Scan for the cell matching the given text and deliver its [x, y] coordinate at center. 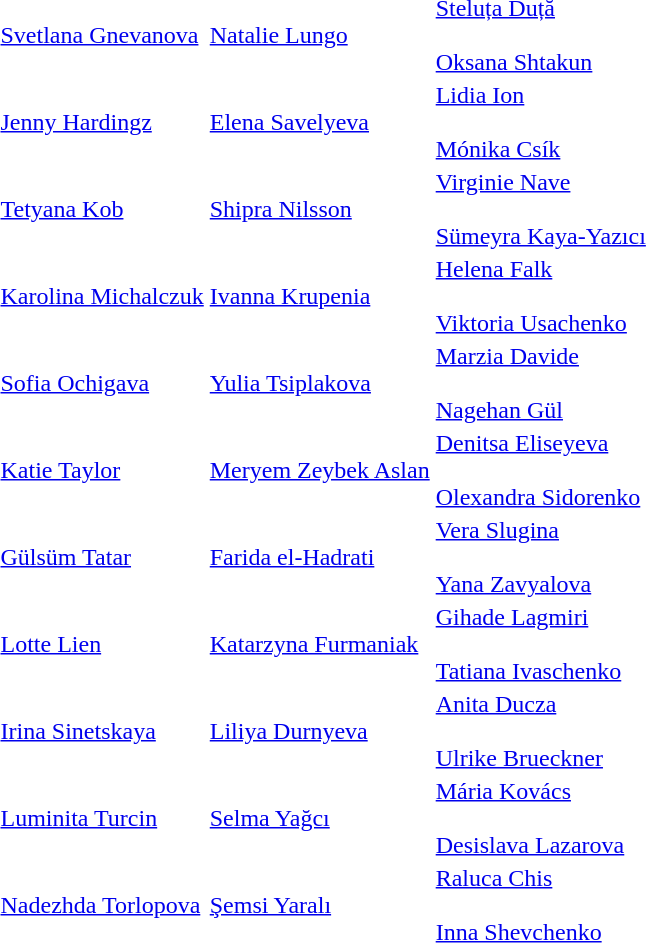
Katarzyna Furmaniak [320, 644]
Ivanna Krupenia [320, 296]
Yulia Tsiplakova [320, 383]
Liliya Durnyeva [320, 731]
Shipra Nilsson [320, 209]
Meryem Zeybek Aslan [320, 470]
Farida el-Hadrati [320, 557]
Elena Savelyeva [320, 122]
Selma Yağcı [320, 818]
